Identify which cell holds the provided text, then report its (X, Y) central coordinate. 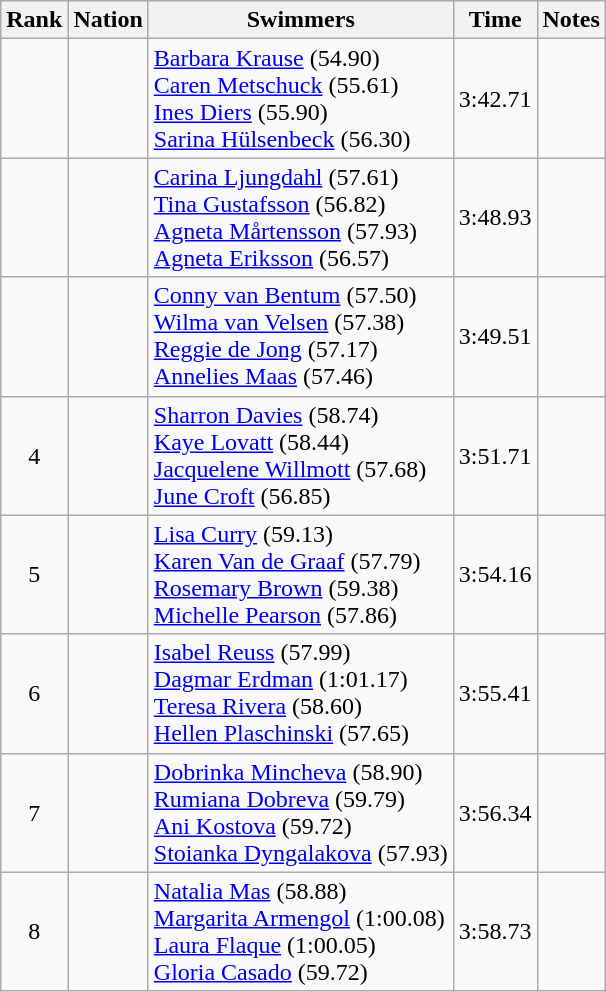
4 (34, 456)
6 (34, 694)
3:42.71 (495, 98)
Carina Ljungdahl (57.61)Tina Gustafsson (56.82)Agneta Mårtensson (57.93)Agneta Eriksson (56.57) (300, 218)
Notes (571, 20)
3:55.41 (495, 694)
3:56.34 (495, 812)
7 (34, 812)
5 (34, 574)
Dobrinka Mincheva (58.90)Rumiana Dobreva (59.79)Ani Kostova (59.72)Stoianka Dyngalakova (57.93) (300, 812)
3:49.51 (495, 336)
Isabel Reuss (57.99)Dagmar Erdman (1:01.17)Teresa Rivera (58.60)Hellen Plaschinski (57.65) (300, 694)
Conny van Bentum (57.50)Wilma van Velsen (57.38)Reggie de Jong (57.17)Annelies Maas (57.46) (300, 336)
Lisa Curry (59.13)Karen Van de Graaf (57.79)Rosemary Brown (59.38)Michelle Pearson (57.86) (300, 574)
3:51.71 (495, 456)
Time (495, 20)
Nation (108, 20)
3:58.73 (495, 932)
8 (34, 932)
3:48.93 (495, 218)
3:54.16 (495, 574)
Swimmers (300, 20)
Rank (34, 20)
Barbara Krause (54.90)Caren Metschuck (55.61)Ines Diers (55.90)Sarina Hülsenbeck (56.30) (300, 98)
Sharron Davies (58.74)Kaye Lovatt (58.44)Jacquelene Willmott (57.68)June Croft (56.85) (300, 456)
Natalia Mas (58.88)Margarita Armengol (1:00.08)Laura Flaque (1:00.05)Gloria Casado (59.72) (300, 932)
